For the text-containing cell, return its midpoint in [x, y] coordinate format. 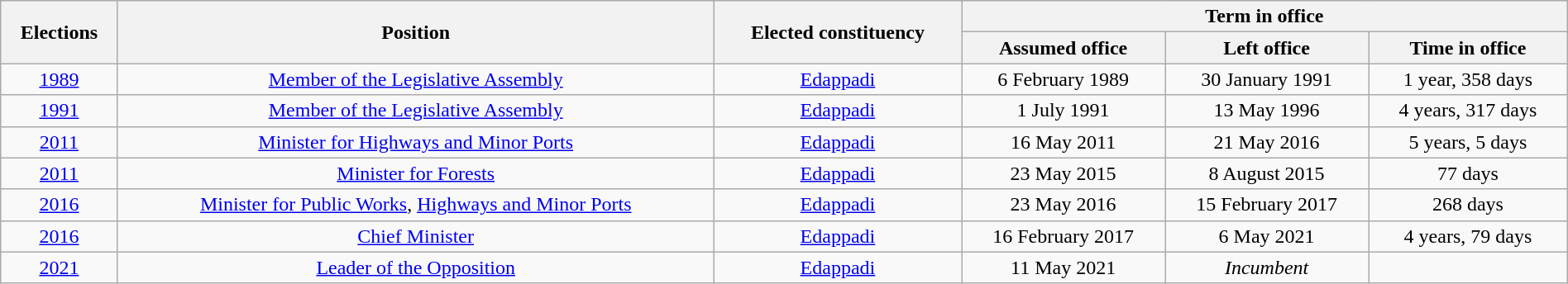
16 February 2017 [1064, 236]
Chief Minister [415, 236]
4 years, 317 days [1469, 111]
77 days [1469, 173]
Elected constituency [837, 32]
2021 [60, 267]
4 years, 79 days [1469, 236]
Minister for Forests [415, 173]
5 years, 5 days [1469, 142]
6 February 1989 [1064, 79]
23 May 2016 [1064, 205]
13 May 1996 [1267, 111]
6 May 2021 [1267, 236]
15 February 2017 [1267, 205]
11 May 2021 [1064, 267]
16 May 2011 [1064, 142]
Incumbent [1267, 267]
8 August 2015 [1267, 173]
21 May 2016 [1267, 142]
Leader of the Opposition [415, 267]
Position [415, 32]
Minister for Public Works, Highways and Minor Ports [415, 205]
30 January 1991 [1267, 79]
1991 [60, 111]
268 days [1469, 205]
Assumed office [1064, 48]
1 July 1991 [1064, 111]
23 May 2015 [1064, 173]
Minister for Highways and Minor Ports [415, 142]
1 year, 358 days [1469, 79]
Time in office [1469, 48]
Left office [1267, 48]
Elections [60, 32]
1989 [60, 79]
Term in office [1265, 17]
